Detect which cell encompasses the target text, then output its (x, y) center coordinate. 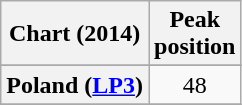
48 (194, 85)
Chart (2014) (75, 34)
Peakposition (194, 34)
Poland (LP3) (75, 85)
